Pinpoint the cell where the given text exists, returning its (X, Y) midpoint coordinate. 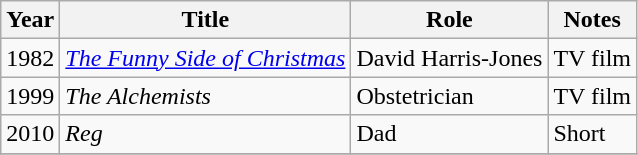
Role (450, 20)
Dad (450, 134)
Reg (206, 134)
The Alchemists (206, 96)
Year (30, 20)
David Harris-Jones (450, 58)
2010 (30, 134)
Notes (592, 20)
1999 (30, 96)
Title (206, 20)
The Funny Side of Christmas (206, 58)
Short (592, 134)
Obstetrician (450, 96)
1982 (30, 58)
